Return the (X, Y) coordinate for the center point of the cell that contains the specified text.  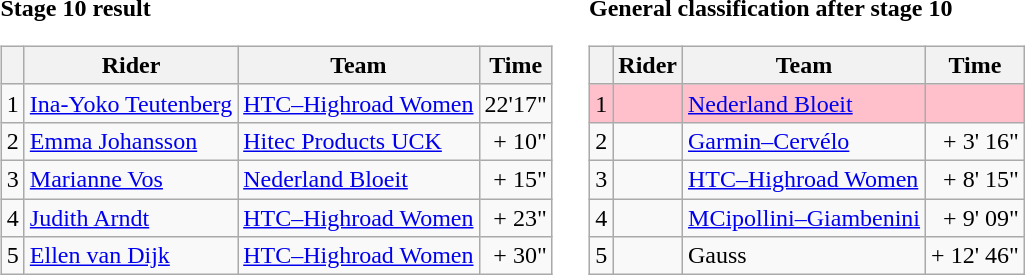
+ 10" (516, 141)
+ 15" (516, 179)
Marianne Vos (130, 179)
+ 23" (516, 217)
Hitec Products UCK (358, 141)
+ 9' 09" (976, 217)
Emma Johansson (130, 141)
+ 12' 46" (976, 256)
Judith Arndt (130, 217)
+ 30" (516, 256)
Gauss (804, 256)
+ 3' 16" (976, 141)
Ellen van Dijk (130, 256)
Garmin–Cervélo (804, 141)
MCipollini–Giambenini (804, 217)
Ina-Yoko Teutenberg (130, 103)
+ 8' 15" (976, 179)
22'17" (516, 103)
